Output the (x, y) coordinate of the center of the cell containing the given text.  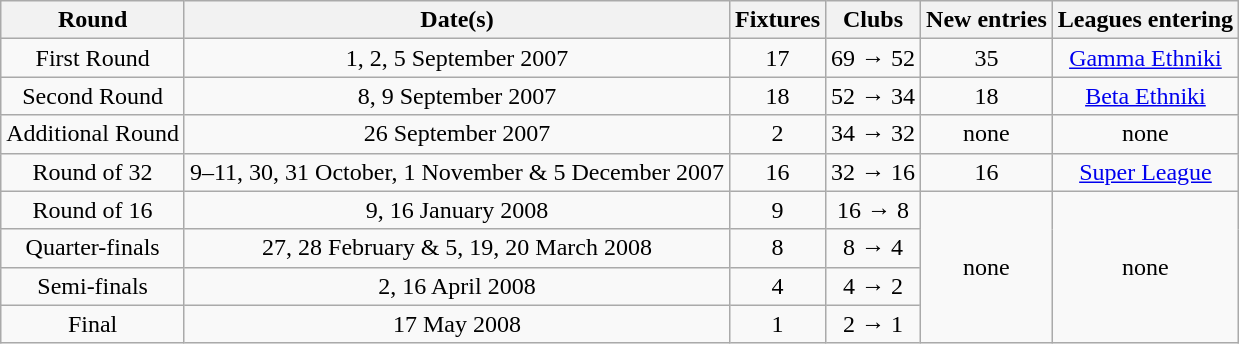
New entries (987, 20)
Clubs (874, 20)
Final (93, 324)
32 → 16 (874, 172)
Super League (1145, 172)
27, 28 February & 5, 19, 20 March 2008 (456, 248)
Quarter-finals (93, 248)
8 → 4 (874, 248)
16 → 8 (874, 210)
9–11, 30, 31 October, 1 November & 5 December 2007 (456, 172)
First Round (93, 58)
52 → 34 (874, 96)
26 September 2007 (456, 134)
17 (778, 58)
2, 16 April 2008 (456, 286)
1 (778, 324)
Gamma Ethniki (1145, 58)
34 → 32 (874, 134)
Semi-finals (93, 286)
Leagues entering (1145, 20)
4 → 2 (874, 286)
2 (778, 134)
69 → 52 (874, 58)
17 May 2008 (456, 324)
Round (93, 20)
2 → 1 (874, 324)
35 (987, 58)
8 (778, 248)
8, 9 September 2007 (456, 96)
9 (778, 210)
Round of 16 (93, 210)
Date(s) (456, 20)
Second Round (93, 96)
1, 2, 5 September 2007 (456, 58)
Beta Ethniki (1145, 96)
Additional Round (93, 134)
Fixtures (778, 20)
9, 16 January 2008 (456, 210)
4 (778, 286)
Round of 32 (93, 172)
